Detect which cell encompasses the target text, then output its [X, Y] center coordinate. 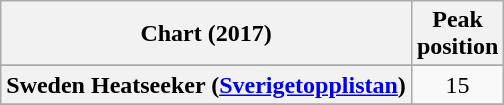
Chart (2017) [206, 34]
Sweden Heatseeker (Sverigetopplistan) [206, 85]
15 [457, 85]
Peak position [457, 34]
